Search for the cell housing the specified text and yield its (X, Y) center coordinate. 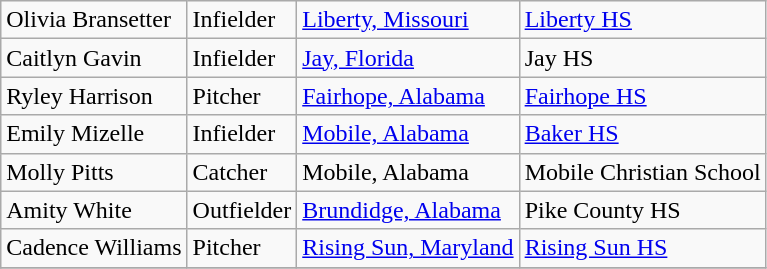
Outfielder (242, 210)
Jay HS (642, 58)
Amity White (94, 210)
Fairhope HS (642, 96)
Caitlyn Gavin (94, 58)
Olivia Bransetter (94, 20)
Jay, Florida (408, 58)
Molly Pitts (94, 172)
Brundidge, Alabama (408, 210)
Fairhope, Alabama (408, 96)
Emily Mizelle (94, 134)
Ryley Harrison (94, 96)
Rising Sun HS (642, 248)
Liberty, Missouri (408, 20)
Pike County HS (642, 210)
Baker HS (642, 134)
Rising Sun, Maryland (408, 248)
Catcher (242, 172)
Cadence Williams (94, 248)
Liberty HS (642, 20)
Mobile Christian School (642, 172)
